Return (X, Y) of the center of cell containing provided text 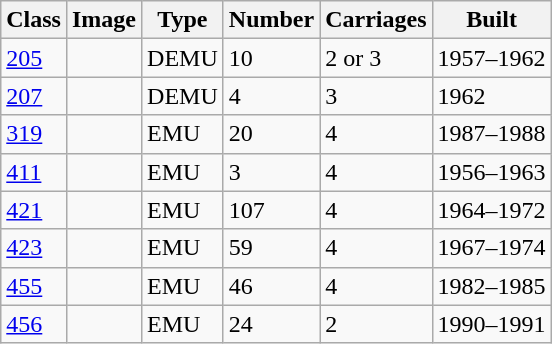
1964–1972 (492, 210)
Type (183, 20)
1962 (492, 96)
24 (271, 324)
423 (34, 248)
207 (34, 96)
1987–1988 (492, 134)
59 (271, 248)
2 (376, 324)
10 (271, 58)
455 (34, 286)
46 (271, 286)
1990–1991 (492, 324)
1982–1985 (492, 286)
319 (34, 134)
411 (34, 172)
Image (104, 20)
2 or 3 (376, 58)
1957–1962 (492, 58)
421 (34, 210)
Built (492, 20)
1956–1963 (492, 172)
456 (34, 324)
205 (34, 58)
Class (34, 20)
107 (271, 210)
1967–1974 (492, 248)
20 (271, 134)
Number (271, 20)
Carriages (376, 20)
